From the cell containing the given text, extract its center point as [X, Y] coordinate. 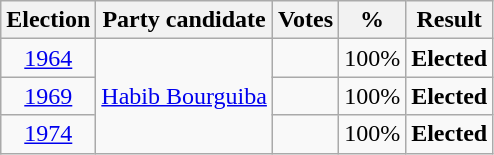
% [372, 20]
1964 [48, 58]
Votes [305, 20]
1969 [48, 96]
1974 [48, 134]
Party candidate [184, 20]
Habib Bourguiba [184, 96]
Result [450, 20]
Election [48, 20]
